Search for the cell housing the specified text and yield its (x, y) center coordinate. 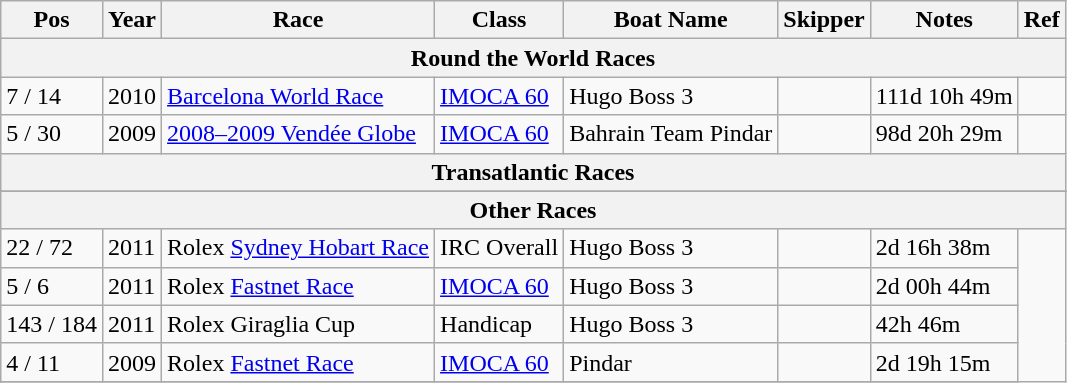
7 / 14 (52, 96)
111d 10h 49m (944, 96)
Notes (944, 20)
143 / 184 (52, 324)
2d 19h 15m (944, 362)
Race (298, 20)
2010 (132, 96)
5 / 30 (52, 134)
Rolex Sydney Hobart Race (298, 248)
Transatlantic Races (534, 172)
2d 16h 38m (944, 248)
Handicap (500, 324)
Bahrain Team Pindar (671, 134)
Round the World Races (534, 58)
2d 00h 44m (944, 286)
Pos (52, 20)
Pindar (671, 362)
5 / 6 (52, 286)
22 / 72 (52, 248)
IRC Overall (500, 248)
98d 20h 29m (944, 134)
Barcelona World Race (298, 96)
Boat Name (671, 20)
Class (500, 20)
4 / 11 (52, 362)
2008–2009 Vendée Globe (298, 134)
Rolex Giraglia Cup (298, 324)
Skipper (824, 20)
Ref (1042, 20)
Year (132, 20)
Other Races (534, 210)
42h 46m (944, 324)
